Return (X, Y) of the center of cell containing provided text 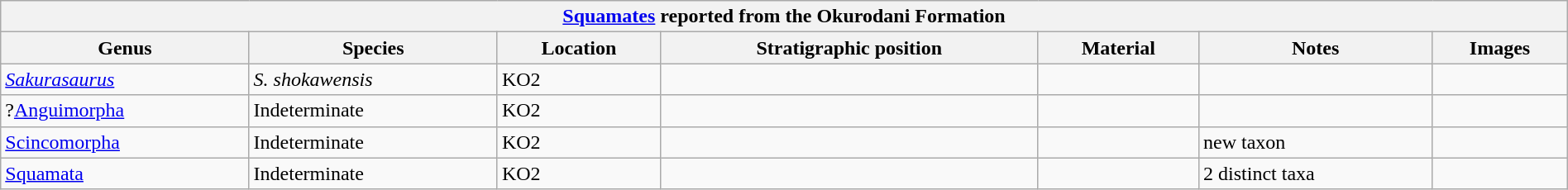
?Anguimorpha (125, 111)
S. shokawensis (373, 79)
Material (1118, 48)
Sakurasaurus (125, 79)
Species (373, 48)
Notes (1316, 48)
Location (579, 48)
Squamates reported from the Okurodani Formation (784, 17)
Scincomorpha (125, 142)
new taxon (1316, 142)
Squamata (125, 173)
Genus (125, 48)
2 distinct taxa (1316, 173)
Images (1500, 48)
Stratigraphic position (849, 48)
